Provide the [X, Y] coordinate of the cell's center where the given text is located.  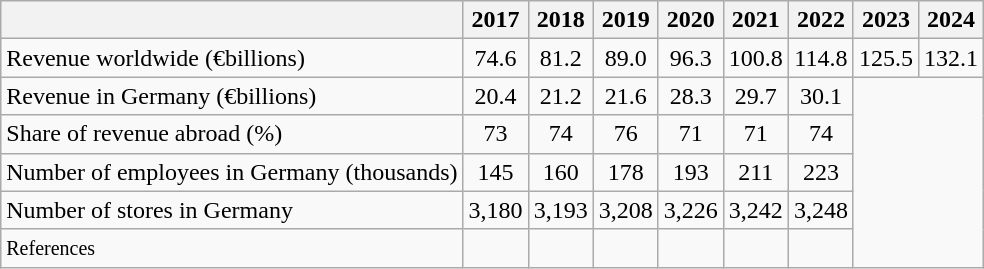
29.7 [756, 96]
21.6 [626, 96]
160 [560, 172]
81.2 [560, 58]
2020 [690, 20]
223 [820, 172]
2017 [496, 20]
125.5 [886, 58]
Share of revenue abroad (%) [232, 134]
2024 [950, 20]
89.0 [626, 58]
76 [626, 134]
3,208 [626, 210]
3,180 [496, 210]
178 [626, 172]
74.6 [496, 58]
3,248 [820, 210]
30.1 [820, 96]
28.3 [690, 96]
20.4 [496, 96]
References [232, 248]
114.8 [820, 58]
96.3 [690, 58]
145 [496, 172]
2018 [560, 20]
3,193 [560, 210]
2023 [886, 20]
193 [690, 172]
2022 [820, 20]
Number of employees in Germany (thousands) [232, 172]
Revenue in Germany (€billions) [232, 96]
2021 [756, 20]
3,226 [690, 210]
73 [496, 134]
100.8 [756, 58]
132.1 [950, 58]
21.2 [560, 96]
2019 [626, 20]
211 [756, 172]
Revenue worldwide (€billions) [232, 58]
Number of stores in Germany [232, 210]
3,242 [756, 210]
